Locate the cell with the specified text and output its [x, y] center coordinate. 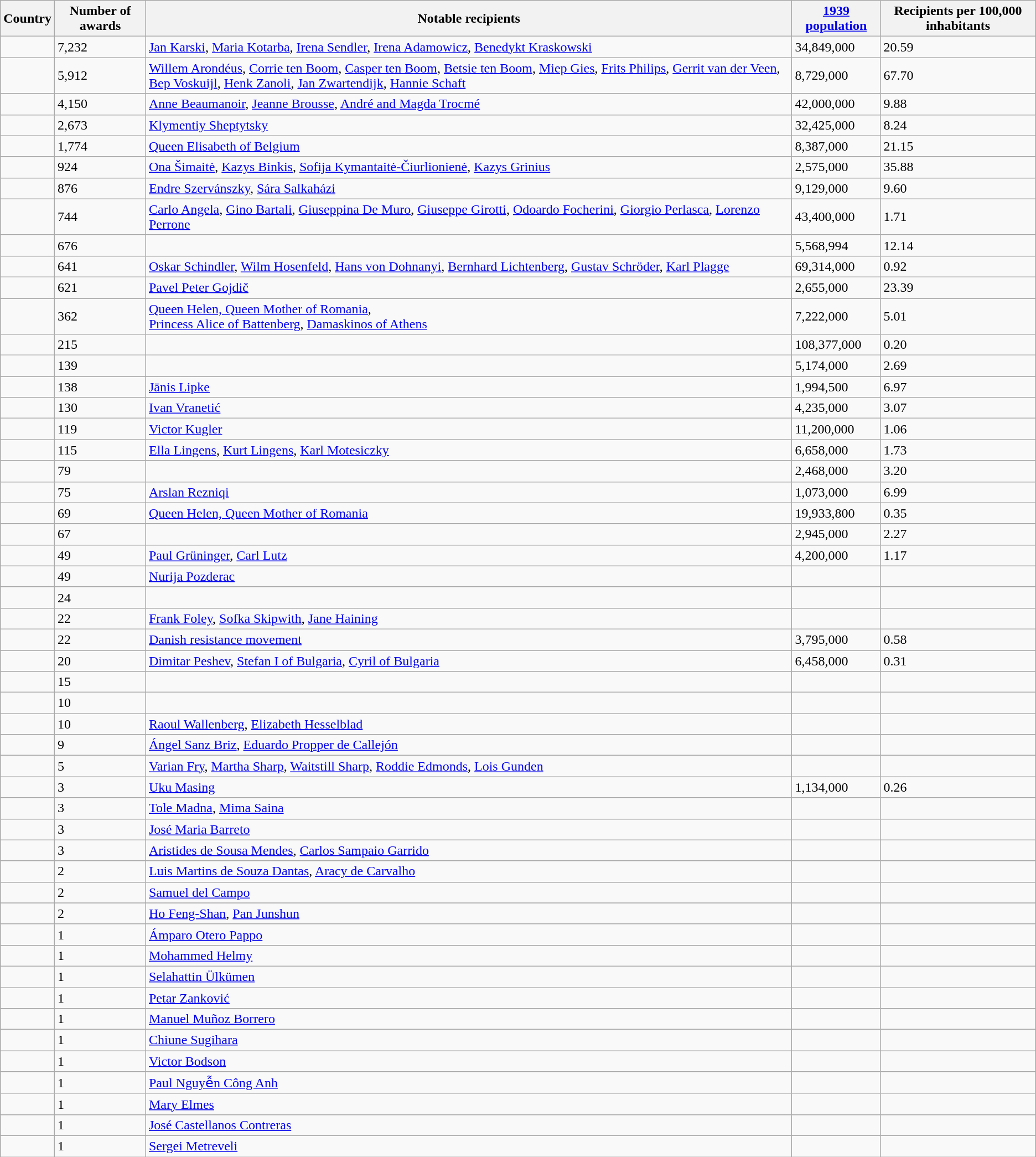
Ella Lingens, Kurt Lingens, Karl Motesiczky [468, 450]
1.73 [958, 450]
Ona Šimaitė, Kazys Binkis, Sofija Kymantaitė-Čiurlionienė, Kazys Grinius [468, 167]
Jan Karski, Maria Kotarba, Irena Sendler, Irena Adamowicz, Benedykt Kraskowski [468, 47]
Manuel Muñoz Borrero [468, 1019]
José Castellanos Contreras [468, 1125]
0.58 [958, 639]
2,575,000 [836, 167]
362 [100, 316]
24 [100, 597]
2.27 [958, 534]
1,134,000 [836, 787]
11,200,000 [836, 429]
2,673 [100, 125]
4,235,000 [836, 408]
7,222,000 [836, 316]
Frank Foley, Sofka Skipwith, Jane Haining [468, 618]
23.39 [958, 287]
Pavel Peter Gojdič [468, 287]
Victor Kugler [468, 429]
744 [100, 217]
0.26 [958, 787]
6,658,000 [836, 450]
35.88 [958, 167]
Chiune Sugihara [468, 1040]
Sergei Metreveli [468, 1146]
José Maria Barreto [468, 829]
2,468,000 [836, 471]
20 [100, 660]
215 [100, 345]
8.24 [958, 125]
1.17 [958, 555]
6.97 [958, 387]
9,129,000 [836, 188]
9 [100, 745]
20.59 [958, 47]
8,387,000 [836, 146]
Queen Elisabeth of Belgium [468, 146]
Queen Helen, Queen Mother of Romania [468, 513]
43,400,000 [836, 217]
9.88 [958, 104]
130 [100, 408]
119 [100, 429]
Carlo Angela, Gino Bartali, Giuseppina De Muro, Giuseppe Girotti, Odoardo Focherini, Giorgio Perlasca, Lorenzo Perrone [468, 217]
Oskar Schindler, Wilm Hosenfeld, Hans von Dohnanyi, Bernhard Lichtenberg, Gustav Schröder, Karl Plagge [468, 266]
Queen Helen, Queen Mother of Romania,Princess Alice of Battenberg, Damaskinos of Athens [468, 316]
1.71 [958, 217]
67 [100, 534]
0.20 [958, 345]
79 [100, 471]
Dimitar Peshev, Stefan I of Bulgaria, Cyril of Bulgaria [468, 660]
1939 population [836, 19]
Nurija Pozderac [468, 576]
Mohammed Helmy [468, 955]
Paul Nguyễn Công Anh [468, 1083]
Danish resistance movement [468, 639]
15 [100, 682]
Aristides de Sousa Mendes, Carlos Sampaio Garrido [468, 850]
5.01 [958, 316]
Recipients per 100,000 inhabitants [958, 19]
42,000,000 [836, 104]
3.20 [958, 471]
139 [100, 366]
676 [100, 245]
Ho Feng-Shan, Pan Junshun [468, 913]
0.31 [958, 660]
Uku Masing [468, 787]
Jānis Lipke [468, 387]
2.69 [958, 366]
876 [100, 188]
32,425,000 [836, 125]
Varian Fry, Martha Sharp, Waitstill Sharp, Roddie Edmonds, Lois Gunden [468, 766]
1,774 [100, 146]
Ámparo Otero Pappo [468, 934]
Luis Martins de Souza Dantas, Aracy de Carvalho [468, 871]
Notable recipients [468, 19]
69 [100, 513]
108,377,000 [836, 345]
5 [100, 766]
Raoul Wallenberg, Elizabeth Hesselblad [468, 724]
924 [100, 167]
3,795,000 [836, 639]
19,933,800 [836, 513]
Selahattin Ülkümen [468, 977]
69,314,000 [836, 266]
Anne Beaumanoir, Jeanne Brousse, André and Magda Trocmé [468, 104]
5,174,000 [836, 366]
0.35 [958, 513]
115 [100, 450]
Tole Madna, Mima Saina [468, 808]
6,458,000 [836, 660]
Ivan Vranetić [468, 408]
Number of awards [100, 19]
Country [28, 19]
5,912 [100, 75]
7,232 [100, 47]
Paul Grüninger, Carl Lutz [468, 555]
Arslan Rezniqi [468, 492]
75 [100, 492]
Petar Zanković [468, 998]
4,150 [100, 104]
9.60 [958, 188]
621 [100, 287]
8,729,000 [836, 75]
4,200,000 [836, 555]
Ángel Sanz Briz, Eduardo Propper de Callejón [468, 745]
67.70 [958, 75]
12.14 [958, 245]
Mary Elmes [468, 1104]
Victor Bodson [468, 1061]
1.06 [958, 429]
641 [100, 266]
34,849,000 [836, 47]
6.99 [958, 492]
3.07 [958, 408]
5,568,994 [836, 245]
2,945,000 [836, 534]
1,994,500 [836, 387]
2,655,000 [836, 287]
Klymentiy Sheptytsky [468, 125]
Samuel del Campo [468, 892]
1,073,000 [836, 492]
21.15 [958, 146]
Endre Szervánszky, Sára Salkaházi [468, 188]
0.92 [958, 266]
138 [100, 387]
